Provide the [x, y] coordinate of the cell's center where the given text is located.  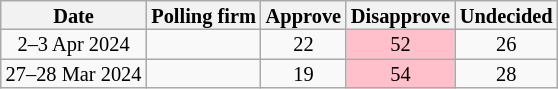
Undecided [506, 14]
26 [506, 44]
Approve [304, 14]
Polling firm [203, 14]
22 [304, 44]
19 [304, 74]
Date [74, 14]
27–28 Mar 2024 [74, 74]
52 [400, 44]
28 [506, 74]
Disapprove [400, 14]
2–3 Apr 2024 [74, 44]
54 [400, 74]
